Find where the given text appears and provide that cell's center as (X, Y) coordinate. 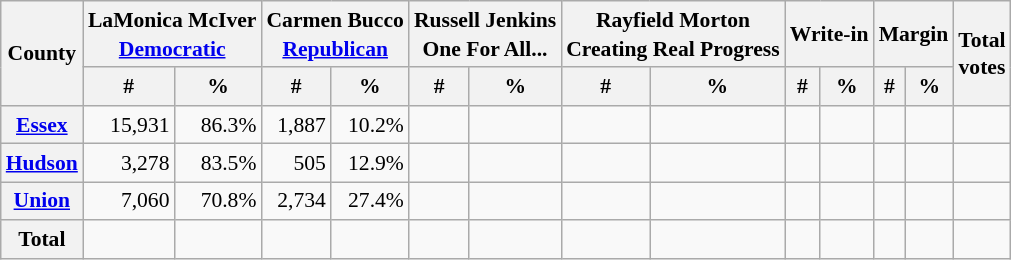
7,060 (129, 201)
12.9% (370, 163)
83.5% (218, 163)
Totalvotes (982, 53)
Margin (914, 34)
Total (42, 239)
Essex (42, 125)
70.8% (218, 201)
Carmen BuccoRepublican (334, 34)
86.3% (218, 125)
505 (296, 163)
LaMonica McIverDemocratic (172, 34)
15,931 (129, 125)
Hudson (42, 163)
Rayfield MortonCreating Real Progress (673, 34)
1,887 (296, 125)
Russell JenkinsOne For All... (485, 34)
27.4% (370, 201)
3,278 (129, 163)
Write-in (830, 34)
2,734 (296, 201)
Union (42, 201)
County (42, 53)
10.2% (370, 125)
